Detect which cell encompasses the target text, then output its [X, Y] center coordinate. 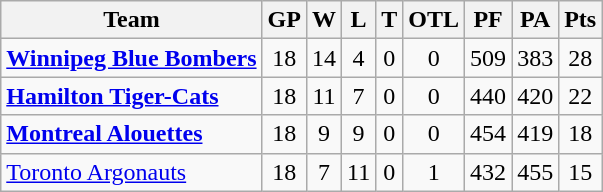
15 [580, 172]
419 [536, 134]
Team [132, 20]
28 [580, 58]
383 [536, 58]
455 [536, 172]
T [390, 20]
W [324, 20]
4 [359, 58]
Toronto Argonauts [132, 172]
GP [284, 20]
454 [488, 134]
432 [488, 172]
PF [488, 20]
440 [488, 96]
Hamilton Tiger-Cats [132, 96]
420 [536, 96]
PA [536, 20]
22 [580, 96]
OTL [434, 20]
14 [324, 58]
509 [488, 58]
Montreal Alouettes [132, 134]
Pts [580, 20]
Winnipeg Blue Bombers [132, 58]
1 [434, 172]
L [359, 20]
